Search for the cell housing the specified text and yield its [x, y] center coordinate. 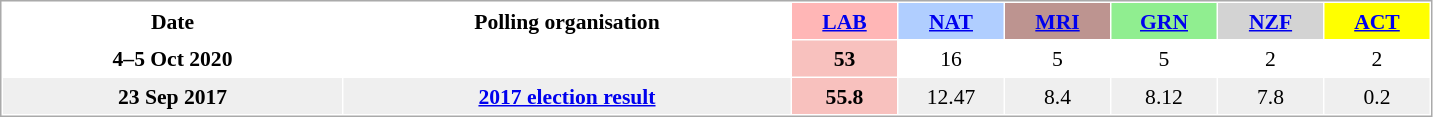
7.8 [1270, 96]
NZF [1270, 21]
GRN [1164, 21]
23 Sep 2017 [172, 96]
ACT [1376, 21]
16 [950, 58]
8.4 [1058, 96]
53 [844, 58]
Polling organisation [568, 21]
0.2 [1376, 96]
Date [172, 21]
4–5 Oct 2020 [172, 58]
55.8 [844, 96]
2017 election result [568, 96]
MRI [1058, 21]
8.12 [1164, 96]
12.47 [950, 96]
LAB [844, 21]
NAT [950, 21]
